Output the [X, Y] coordinate of the center of the cell containing the given text.  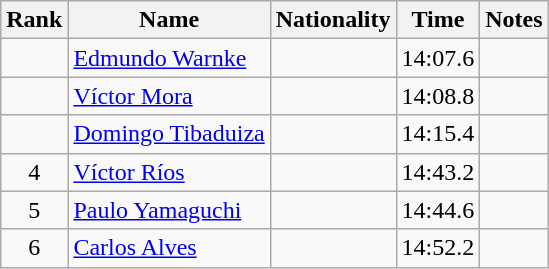
Notes [514, 20]
14:52.2 [438, 248]
Name [169, 20]
Time [438, 20]
6 [34, 248]
14:15.4 [438, 134]
Carlos Alves [169, 248]
Rank [34, 20]
5 [34, 210]
14:44.6 [438, 210]
Víctor Ríos [169, 172]
Víctor Mora [169, 96]
14:08.8 [438, 96]
4 [34, 172]
Paulo Yamaguchi [169, 210]
Nationality [333, 20]
14:43.2 [438, 172]
Edmundo Warnke [169, 58]
14:07.6 [438, 58]
Domingo Tibaduiza [169, 134]
